Identify which cell holds the provided text, then report its [x, y] central coordinate. 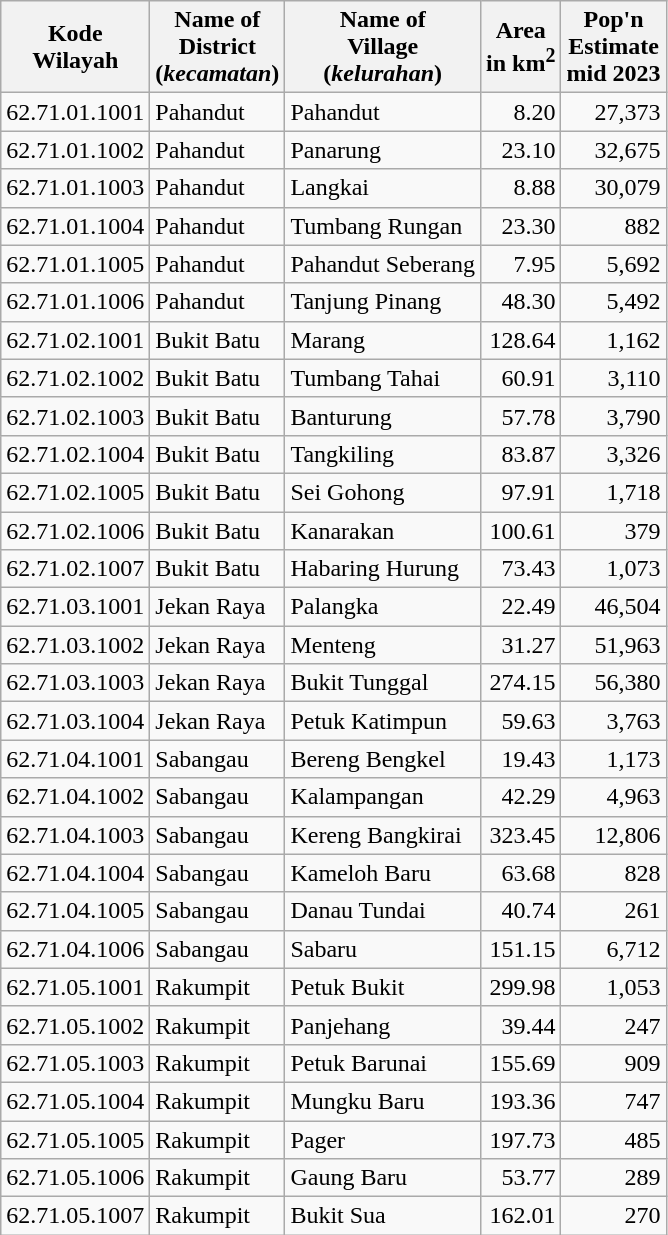
40.74 [521, 911]
Habaring Hurung [383, 569]
62.71.04.1002 [76, 797]
62.71.02.1001 [76, 340]
6,712 [614, 949]
57.78 [521, 416]
Bukit Tunggal [383, 683]
1,173 [614, 759]
23.30 [521, 226]
62.71.05.1003 [76, 1063]
5,492 [614, 302]
62.71.05.1004 [76, 1101]
Panarung [383, 150]
62.71.04.1006 [76, 949]
882 [614, 226]
7.95 [521, 264]
62.71.05.1006 [76, 1178]
3,763 [614, 721]
Name ofVillage(kelurahan) [383, 47]
747 [614, 1101]
Kode Wilayah [76, 47]
Kameloh Baru [383, 873]
12,806 [614, 835]
62.71.05.1002 [76, 1025]
Mungku Baru [383, 1101]
Tumbang Tahai [383, 378]
162.01 [521, 1216]
100.61 [521, 531]
62.71.01.1001 [76, 112]
23.10 [521, 150]
485 [614, 1139]
8.88 [521, 188]
62.71.03.1001 [76, 607]
62.71.01.1004 [76, 226]
1,162 [614, 340]
62.71.01.1005 [76, 264]
46,504 [614, 607]
51,963 [614, 645]
1,718 [614, 492]
261 [614, 911]
Danau Tundai [383, 911]
62.71.02.1004 [76, 454]
3,110 [614, 378]
Kanarakan [383, 531]
Bukit Sua [383, 1216]
Panjehang [383, 1025]
31.27 [521, 645]
32,675 [614, 150]
289 [614, 1178]
62.71.04.1003 [76, 835]
197.73 [521, 1139]
62.71.04.1001 [76, 759]
62.71.01.1003 [76, 188]
Pahandut Seberang [383, 264]
Petuk Bukit [383, 987]
62.71.02.1002 [76, 378]
62.71.02.1003 [76, 416]
83.87 [521, 454]
Name ofDistrict(kecamatan) [218, 47]
323.45 [521, 835]
53.77 [521, 1178]
62.71.05.1001 [76, 987]
97.91 [521, 492]
56,380 [614, 683]
62.71.02.1007 [76, 569]
27,373 [614, 112]
8.20 [521, 112]
1,073 [614, 569]
Sei Gohong [383, 492]
3,790 [614, 416]
62.71.02.1006 [76, 531]
22.49 [521, 607]
247 [614, 1025]
4,963 [614, 797]
Petuk Katimpun [383, 721]
Gaung Baru [383, 1178]
Banturung [383, 416]
30,079 [614, 188]
Bereng Bengkel [383, 759]
379 [614, 531]
Pager [383, 1139]
Kereng Bangkirai [383, 835]
Tanjung Pinang [383, 302]
274.15 [521, 683]
62.71.04.1004 [76, 873]
59.63 [521, 721]
Petuk Barunai [383, 1063]
19.43 [521, 759]
299.98 [521, 987]
62.71.03.1004 [76, 721]
48.30 [521, 302]
193.36 [521, 1101]
42.29 [521, 797]
5,692 [614, 264]
62.71.05.1007 [76, 1216]
62.71.02.1005 [76, 492]
Sabaru [383, 949]
Area in km2 [521, 47]
Palangka [383, 607]
151.15 [521, 949]
63.68 [521, 873]
Kalampangan [383, 797]
3,326 [614, 454]
62.71.01.1006 [76, 302]
73.43 [521, 569]
62.71.04.1005 [76, 911]
Marang [383, 340]
62.71.03.1003 [76, 683]
60.91 [521, 378]
155.69 [521, 1063]
128.64 [521, 340]
62.71.05.1005 [76, 1139]
Pop'nEstimatemid 2023 [614, 47]
270 [614, 1216]
1,053 [614, 987]
Tangkiling [383, 454]
39.44 [521, 1025]
828 [614, 873]
62.71.03.1002 [76, 645]
Langkai [383, 188]
Menteng [383, 645]
909 [614, 1063]
Tumbang Rungan [383, 226]
62.71.01.1002 [76, 150]
